Scan for the cell matching the given text and deliver its (X, Y) coordinate at center. 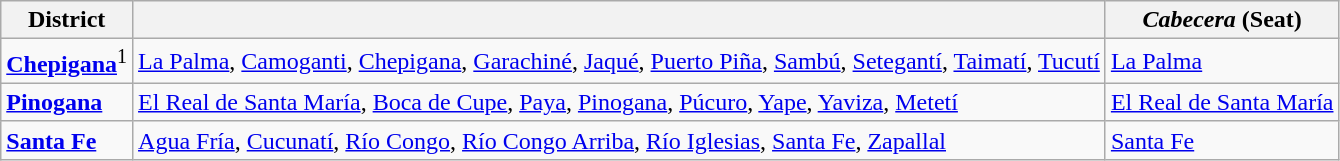
La Palma (1222, 62)
Agua Fría, Cucunatí, Río Congo, Río Congo Arriba, Río Iglesias, Santa Fe, Zapallal (620, 140)
El Real de Santa María, Boca de Cupe, Paya, Pinogana, Púcuro, Yape, Yaviza, Metetí (620, 102)
District (67, 20)
Pinogana (67, 102)
Cabecera (Seat) (1222, 20)
El Real de Santa María (1222, 102)
La Palma, Camoganti, Chepigana, Garachiné, Jaqué, Puerto Piña, Sambú, Setegantí, Taimatí, Tucutí (620, 62)
Chepigana1 (67, 62)
